Output the [x, y] coordinate of the center of the cell containing the given text.  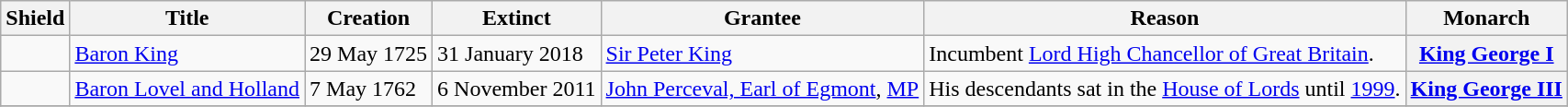
Incumbent Lord High Chancellor of Great Britain. [1165, 53]
7 May 1762 [369, 89]
Grantee [762, 18]
Shield [35, 18]
His descendants sat in the House of Lords until 1999. [1165, 89]
King George III [1486, 89]
Baron Lovel and Holland [187, 89]
Sir Peter King [762, 53]
Reason [1165, 18]
Monarch [1486, 18]
31 January 2018 [516, 53]
King George I [1486, 53]
Baron King [187, 53]
6 November 2011 [516, 89]
John Perceval, Earl of Egmont, MP [762, 89]
Title [187, 18]
Extinct [516, 18]
29 May 1725 [369, 53]
Creation [369, 18]
